Provide the (x, y) coordinate of the cell's center where the given text is located.  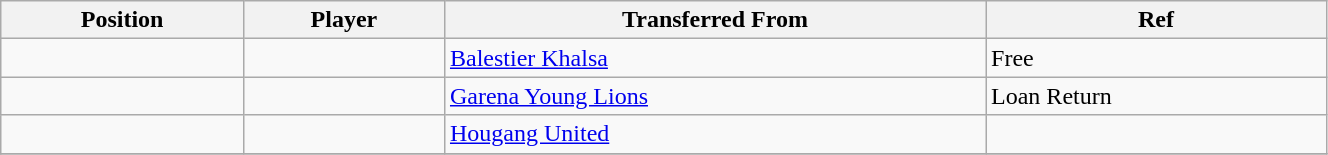
Hougang United (714, 134)
Loan Return (1156, 96)
Garena Young Lions (714, 96)
Ref (1156, 20)
Position (122, 20)
Balestier Khalsa (714, 58)
Transferred From (714, 20)
Player (344, 20)
Free (1156, 58)
